From the cell containing the given text, extract its center point as [X, Y] coordinate. 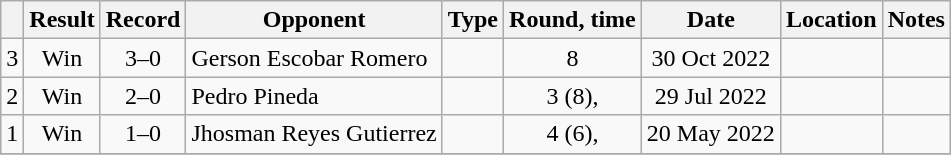
20 May 2022 [710, 134]
Record [143, 20]
2 [12, 96]
Gerson Escobar Romero [314, 58]
Date [710, 20]
Notes [916, 20]
3–0 [143, 58]
3 (8), [573, 96]
29 Jul 2022 [710, 96]
Opponent [314, 20]
2–0 [143, 96]
1–0 [143, 134]
Jhosman Reyes Gutierrez [314, 134]
8 [573, 58]
3 [12, 58]
Round, time [573, 20]
Location [831, 20]
Result [62, 20]
Pedro Pineda [314, 96]
4 (6), [573, 134]
30 Oct 2022 [710, 58]
Type [472, 20]
1 [12, 134]
